Determine the (x, y) coordinate at the center of the cell enclosing the given text.  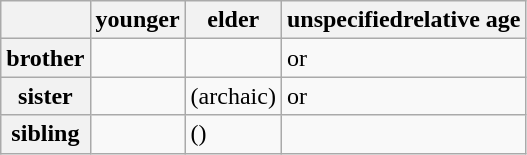
unspecifiedrelative age (404, 20)
() (233, 134)
brother (46, 58)
elder (233, 20)
sibling (46, 134)
younger (138, 20)
(archaic) (233, 96)
sister (46, 96)
